Return the (x, y) coordinate for the center point of the cell that contains the specified text.  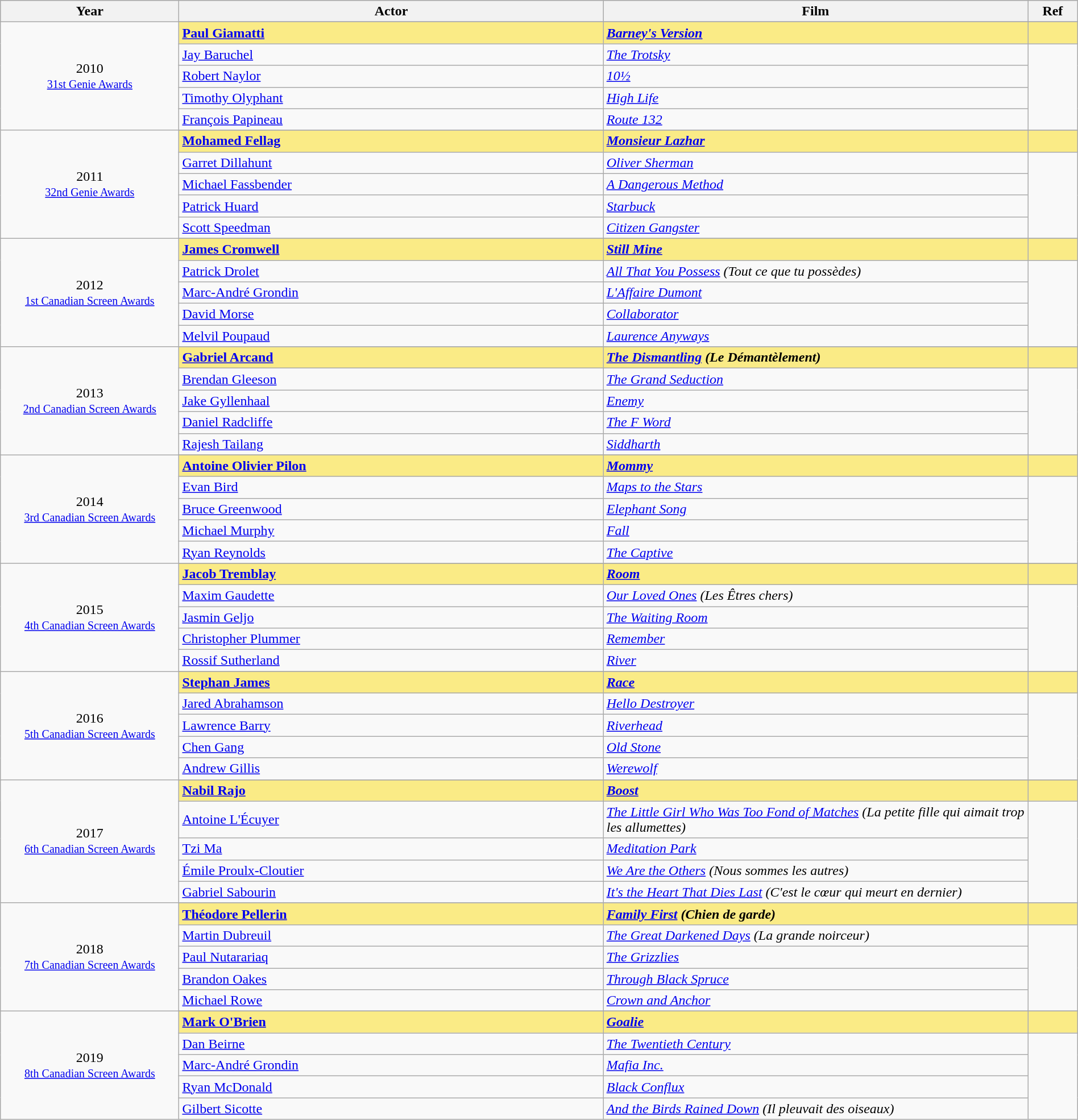
Ref (1053, 11)
Brandon Oakes (391, 978)
Starbuck (815, 206)
Year (90, 11)
Brendan Gleeson (391, 379)
Rossif Sutherland (391, 661)
Daniel Radcliffe (391, 422)
Antoine Olivier Pilon (391, 466)
Monsieur Lazhar (815, 141)
Michael Fassbender (391, 184)
Paul Giamatti (391, 33)
Patrick Huard (391, 206)
Boost (815, 790)
The Grand Seduction (815, 379)
Patrick Drolet (391, 271)
Riverhead (815, 725)
François Papineau (391, 119)
Our Loved Ones (Les Êtres chers) (815, 595)
Ryan Reynolds (391, 552)
James Cromwell (391, 249)
Stephan James (391, 682)
Dan Beirne (391, 1044)
Enemy (815, 401)
And the Birds Rained Down (Il pleuvait des oiseaux) (815, 1109)
Jay Baruchel (391, 55)
Jacob Tremblay (391, 574)
Elephant Song (815, 509)
Werewolf (815, 769)
Robert Naylor (391, 76)
All That You Possess (Tout ce que tu possèdes) (815, 271)
Ryan McDonald (391, 1087)
Chen Gang (391, 747)
2014 3rd Canadian Screen Awards (90, 509)
Tzi Ma (391, 849)
Garret Dillahunt (391, 163)
Émile Proulx-Cloutier (391, 870)
Citizen Gangster (815, 227)
Barney's Version (815, 33)
2017 6th Canadian Screen Awards (90, 841)
Mohamed Fellag (391, 141)
The Trotsky (815, 55)
Jasmin Geljo (391, 617)
Mark O'Brien (391, 1022)
2011 32nd Genie Awards (90, 184)
Room (815, 574)
Paul Nutarariaq (391, 957)
Melvil Poupaud (391, 336)
Film (815, 11)
L'Affaire Dumont (815, 293)
The Captive (815, 552)
Christopher Plummer (391, 639)
Evan Bird (391, 487)
River (815, 661)
Michael Rowe (391, 1001)
2012 1st Canadian Screen Awards (90, 292)
Through Black Spruce (815, 978)
Fall (815, 530)
Collaborator (815, 314)
Scott Speedman (391, 227)
Gilbert Sicotte (391, 1109)
2018 7th Canadian Screen Awards (90, 957)
Timothy Olyphant (391, 98)
Jared Abrahamson (391, 704)
The Waiting Room (815, 617)
2016 5th Canadian Screen Awards (90, 725)
High Life (815, 98)
Laurence Anyways (815, 336)
Rajesh Tailang (391, 444)
It's the Heart That Dies Last (C'est le cœur qui meurt en dernier) (815, 892)
Family First (Chien de garde) (815, 914)
10½ (815, 76)
The F Word (815, 422)
Siddharth (815, 444)
2013 2nd Canadian Screen Awards (90, 401)
Gabriel Sabourin (391, 892)
Oliver Sherman (815, 163)
Race (815, 682)
Martin Dubreuil (391, 935)
Hello Destroyer (815, 704)
A Dangerous Method (815, 184)
Black Conflux (815, 1087)
Andrew Gillis (391, 769)
Théodore Pellerin (391, 914)
Michael Murphy (391, 530)
Still Mine (815, 249)
Old Stone (815, 747)
2019 8th Canadian Screen Awards (90, 1065)
David Morse (391, 314)
Gabriel Arcand (391, 358)
Meditation Park (815, 849)
Bruce Greenwood (391, 509)
The Little Girl Who Was Too Fond of Matches (La petite fille qui aimait trop les allumettes) (815, 820)
2010 31st Genie Awards (90, 76)
The Grizzlies (815, 957)
Mafia Inc. (815, 1065)
Route 132 (815, 119)
Lawrence Barry (391, 725)
Antoine L'Écuyer (391, 820)
The Great Darkened Days (La grande noirceur) (815, 935)
Jake Gyllenhaal (391, 401)
2015 4th Canadian Screen Awards (90, 617)
Nabil Rajo (391, 790)
Crown and Anchor (815, 1001)
Goalie (815, 1022)
The Twentieth Century (815, 1044)
Maxim Gaudette (391, 595)
Maps to the Stars (815, 487)
Actor (391, 11)
The Dismantling (Le Démantèlement) (815, 358)
Remember (815, 639)
Mommy (815, 466)
We Are the Others (Nous sommes les autres) (815, 870)
